Find where the given text appears and provide that cell's center as (x, y) coordinate. 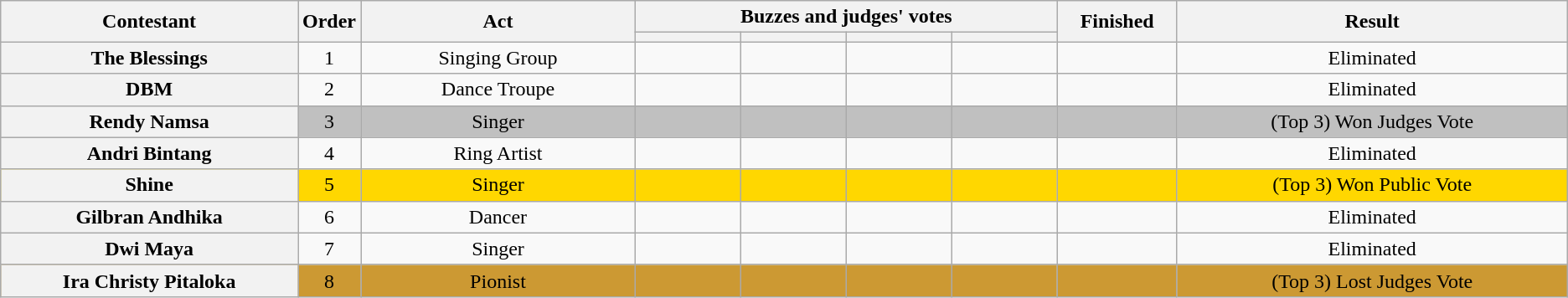
7 (330, 249)
Finished (1117, 22)
Act (498, 22)
(Top 3) Won Public Vote (1372, 185)
Dwi Maya (149, 249)
DBM (149, 90)
2 (330, 90)
Rendy Namsa (149, 121)
Singing Group (498, 58)
Gilbran Andhika (149, 217)
Shine (149, 185)
Dance Troupe (498, 90)
8 (330, 280)
(Top 3) Won Judges Vote (1372, 121)
(Top 3) Lost Judges Vote (1372, 280)
Ira Christy Pitaloka (149, 280)
Order (330, 22)
Dancer (498, 217)
Contestant (149, 22)
5 (330, 185)
6 (330, 217)
4 (330, 153)
Buzzes and judges' votes (846, 17)
Pionist (498, 280)
Result (1372, 22)
Andri Bintang (149, 153)
1 (330, 58)
The Blessings (149, 58)
Ring Artist (498, 153)
3 (330, 121)
